Extract the (x, y) coordinate from the center of the cell holding the provided text.  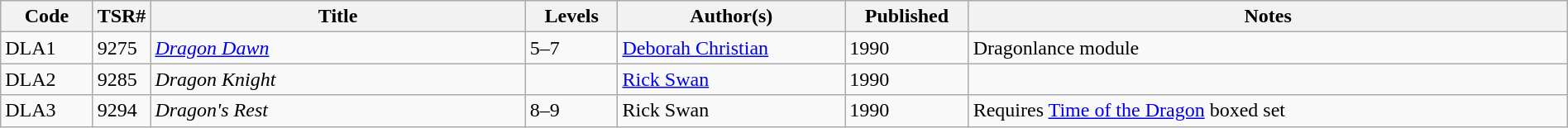
Author(s) (731, 17)
9285 (122, 79)
Code (46, 17)
Requires Time of the Dragon boxed set (1268, 111)
Dragonlance module (1268, 48)
TSR# (122, 17)
Deborah Christian (731, 48)
Dragon's Rest (337, 111)
DLA2 (46, 79)
DLA3 (46, 111)
8–9 (571, 111)
9275 (122, 48)
Dragon Knight (337, 79)
Notes (1268, 17)
Levels (571, 17)
Title (337, 17)
5–7 (571, 48)
9294 (122, 111)
Dragon Dawn (337, 48)
Published (906, 17)
DLA1 (46, 48)
